Detect which cell encompasses the target text, then output its (X, Y) center coordinate. 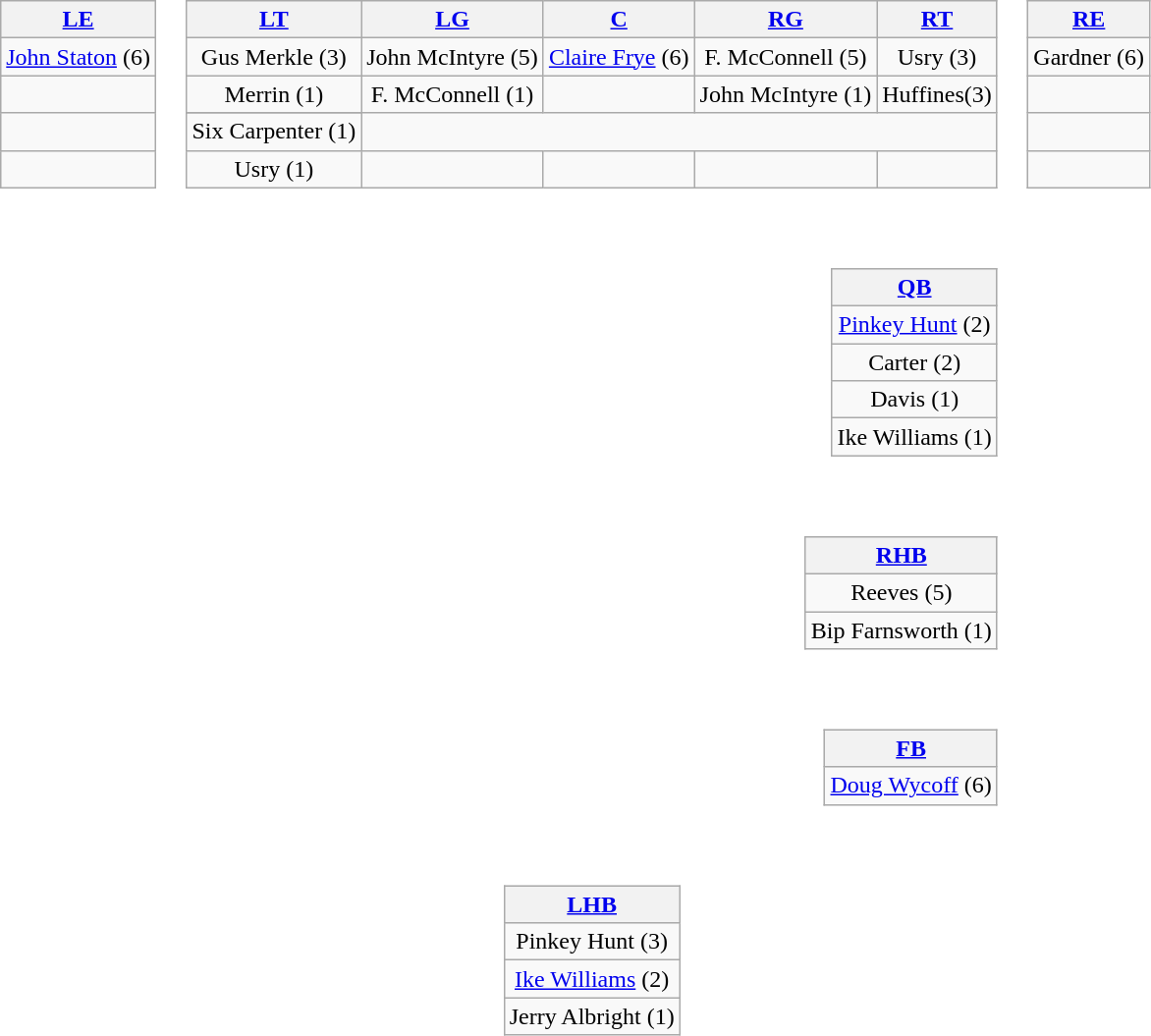
FB Doug Wycoff (6) (604, 754)
LG (453, 20)
Pinkey Hunt (3) (591, 942)
FB (911, 748)
QB (914, 288)
Carter (2) (914, 362)
LE (79, 20)
John Staton (6) (79, 57)
Davis (1) (914, 400)
Bip Farnsworth (1) (902, 629)
Ike Williams (1) (914, 437)
C (619, 20)
LHB (591, 904)
Pinkey Hunt (2) (914, 325)
Reeves (5) (902, 592)
Huffines(3) (937, 94)
QB Pinkey Hunt (2) Carter (2) Davis (1) Ike Williams (1) (604, 349)
RT (937, 20)
Gardner (6) (1089, 57)
RHB (902, 555)
Claire Frye (6) (619, 57)
Jerry Albright (1) (591, 1016)
LT (274, 20)
Merrin (1) (274, 94)
Usry (3) (937, 57)
Doug Wycoff (6) (911, 786)
RG (786, 20)
F. McConnell (5) (786, 57)
Ike Williams (2) (591, 979)
John McIntyre (1) (786, 94)
Gus Merkle (3) (274, 57)
F. McConnell (1) (453, 94)
RHB Reeves (5) Bip Farnsworth (1) (604, 579)
RE (1089, 20)
Six Carpenter (1) (274, 132)
Usry (1) (274, 169)
John McIntyre (5) (453, 57)
